Identify which cell holds the provided text, then report its [x, y] central coordinate. 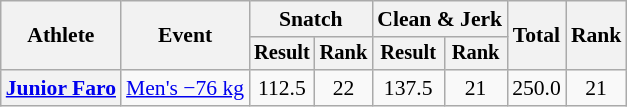
Athlete [61, 36]
Men's −76 kg [185, 88]
137.5 [408, 88]
Clean & Jerk [440, 19]
Snatch [310, 19]
Total [536, 36]
250.0 [536, 88]
Junior Faro [61, 88]
112.5 [282, 88]
Event [185, 36]
22 [344, 88]
